Scan for the cell matching the given text and deliver its [x, y] coordinate at center. 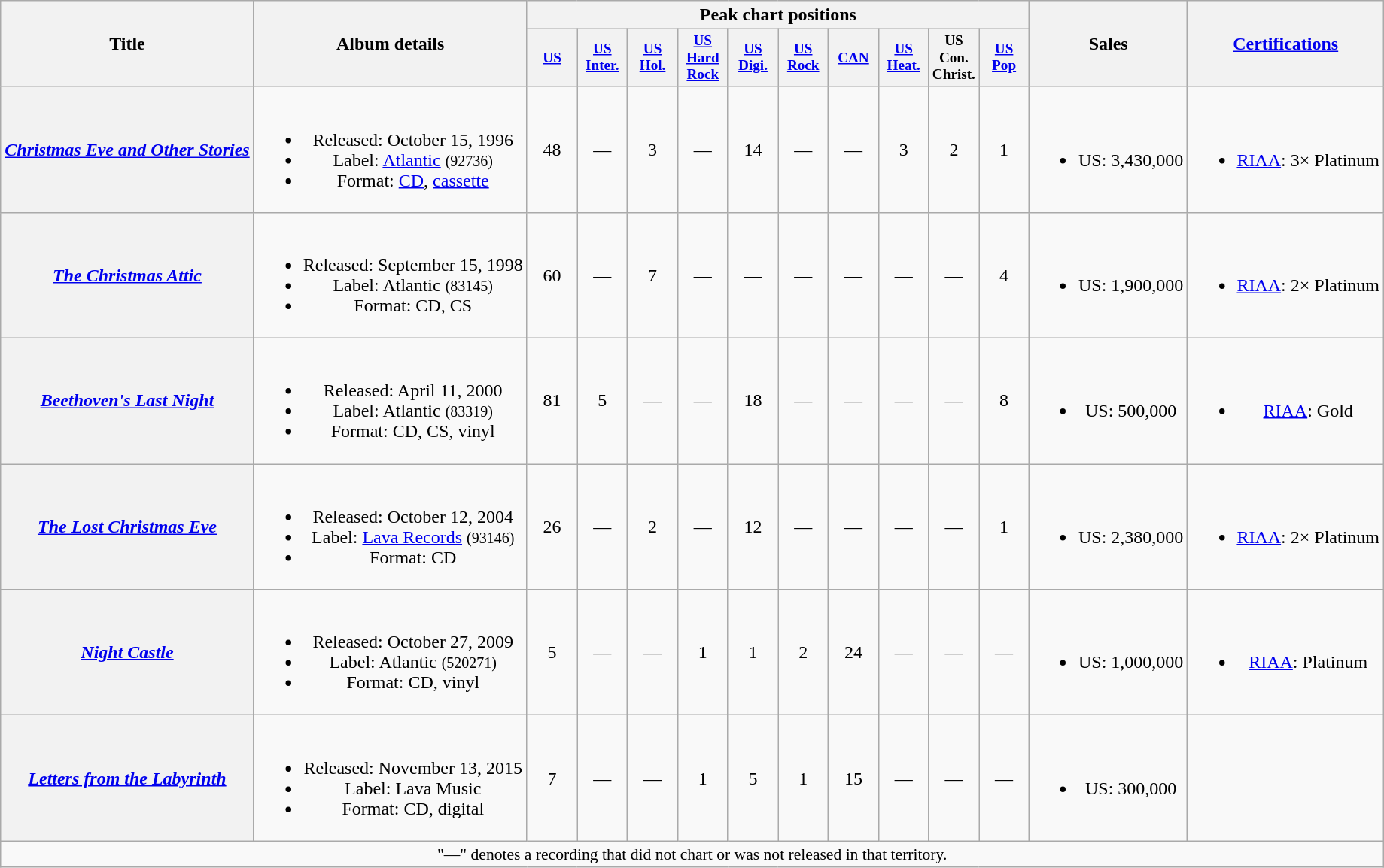
81 [552, 402]
Christmas Eve and Other Stories [127, 149]
14 [753, 149]
4 [1004, 275]
US Rock [804, 59]
Album details [390, 44]
CAN [853, 59]
15 [853, 778]
Released: October 27, 2009Label: Atlantic (520271)Format: CD, vinyl [390, 653]
The Lost Christmas Eve [127, 527]
US: 2,380,000 [1108, 527]
Released: April 11, 2000Label: Atlantic (83319)Format: CD, CS, vinyl [390, 402]
US: 500,000 [1108, 402]
US: 3,430,000 [1108, 149]
Beethoven's Last Night [127, 402]
US [552, 59]
US Digi. [753, 59]
Title [127, 44]
US: 1,900,000 [1108, 275]
RIAA: Platinum [1285, 653]
Certifications [1285, 44]
US Con. Christ. [954, 59]
RIAA: 3× Platinum [1285, 149]
Released: November 13, 2015Label: Lava MusicFormat: CD, digital [390, 778]
"—" denotes a recording that did not chart or was not released in that territory. [692, 854]
26 [552, 527]
Night Castle [127, 653]
18 [753, 402]
US Pop [1004, 59]
24 [853, 653]
US: 300,000 [1108, 778]
US: 1,000,000 [1108, 653]
US Hard Rock [703, 59]
60 [552, 275]
Released: October 15, 1996Label: Atlantic (92736)Format: CD, cassette [390, 149]
Peak chart positions [778, 15]
Letters from the Labyrinth [127, 778]
US Inter. [602, 59]
RIAA: Gold [1285, 402]
US Heat. [903, 59]
Sales [1108, 44]
8 [1004, 402]
12 [753, 527]
The Christmas Attic [127, 275]
US Hol. [653, 59]
48 [552, 149]
Released: October 12, 2004Label: Lava Records (93146)Format: CD [390, 527]
Released: September 15, 1998Label: Atlantic (83145)Format: CD, CS [390, 275]
